Return [X, Y] of the center of cell containing provided text 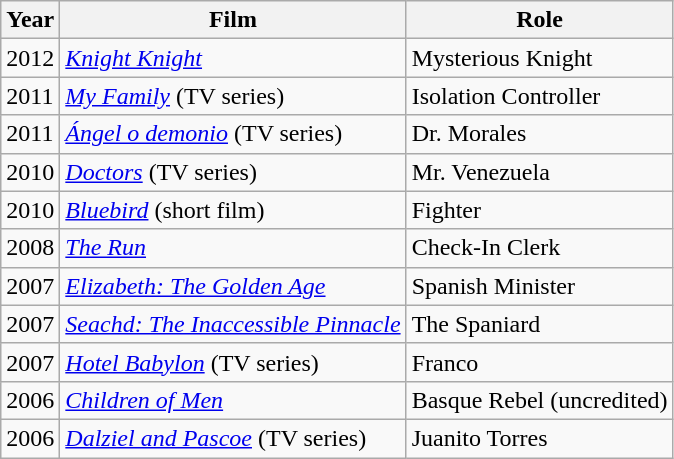
My Family (TV series) [233, 96]
Doctors (TV series) [233, 172]
Juanito Torres [540, 438]
Mr. Venezuela [540, 172]
Mysterious Knight [540, 58]
2012 [30, 58]
Check-In Clerk [540, 248]
Dr. Morales [540, 134]
Film [233, 20]
Isolation Controller [540, 96]
Bluebird (short film) [233, 210]
Ángel o demonio (TV series) [233, 134]
Elizabeth: The Golden Age [233, 286]
Children of Men [233, 400]
Fighter [540, 210]
Knight Knight [233, 58]
Role [540, 20]
Basque Rebel (uncredited) [540, 400]
Spanish Minister [540, 286]
Hotel Babylon (TV series) [233, 362]
Franco [540, 362]
Year [30, 20]
Seachd: The Inaccessible Pinnacle [233, 324]
Dalziel and Pascoe (TV series) [233, 438]
The Run [233, 248]
The Spaniard [540, 324]
2008 [30, 248]
